Output the [X, Y] coordinate of the center of the cell containing the given text.  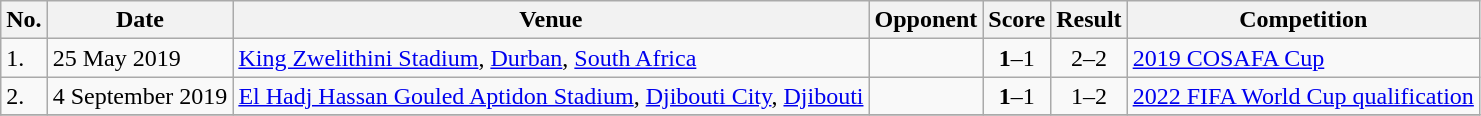
King Zwelithini Stadium, Durban, South Africa [551, 58]
El Hadj Hassan Gouled Aptidon Stadium, Djibouti City, Djibouti [551, 96]
No. [24, 20]
Opponent [926, 20]
2022 FIFA World Cup qualification [1303, 96]
4 September 2019 [140, 96]
25 May 2019 [140, 58]
Venue [551, 20]
Date [140, 20]
1. [24, 58]
1–2 [1089, 96]
2–2 [1089, 58]
2. [24, 96]
Score [1017, 20]
2019 COSAFA Cup [1303, 58]
Competition [1303, 20]
Result [1089, 20]
